For the text-containing cell, return its midpoint in [X, Y] coordinate format. 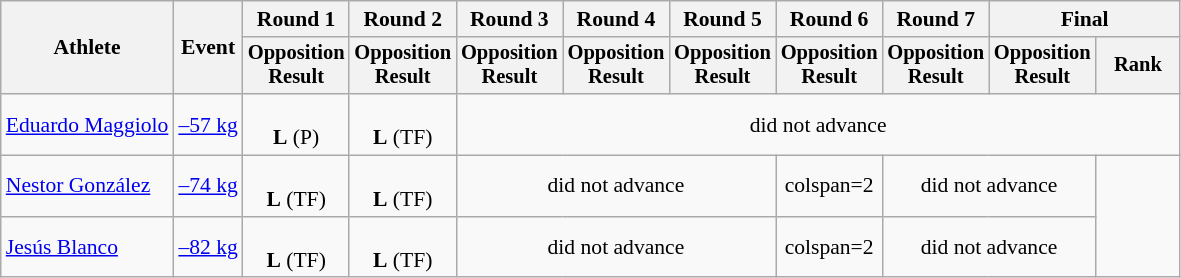
Eduardo Maggiolo [88, 124]
Round 6 [830, 19]
Round 4 [616, 19]
Jesús Blanco [88, 248]
Round 1 [296, 19]
Round 3 [510, 19]
L (P) [296, 124]
–82 kg [208, 248]
Rank [1138, 66]
Final [1084, 19]
Round 7 [936, 19]
–74 kg [208, 186]
Round 5 [722, 19]
Round 2 [402, 19]
Athlete [88, 48]
Event [208, 48]
Nestor González [88, 186]
–57 kg [208, 124]
